Search for the cell housing the specified text and yield its (x, y) center coordinate. 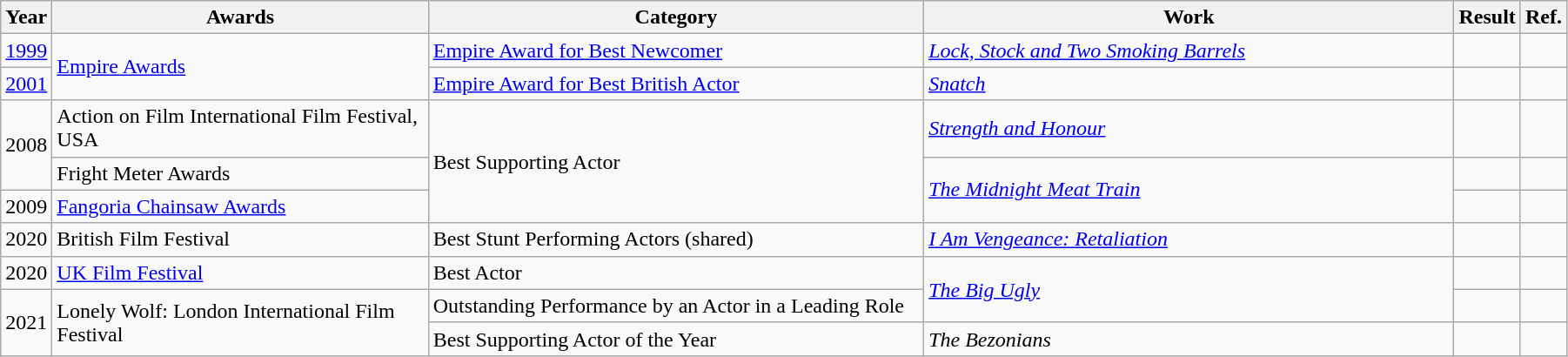
2001 (26, 84)
Strength and Honour (1189, 129)
British Film Festival (240, 239)
Result (1487, 17)
Empire Award for Best Newcomer (675, 51)
Fangoria Chainsaw Awards (240, 206)
Best Supporting Actor of the Year (675, 339)
Lonely Wolf: London International Film Festival (240, 322)
The Midnight Meat Train (1189, 190)
Year (26, 17)
UK Film Festival (240, 273)
Outstanding Performance by an Actor in a Leading Role (675, 306)
Awards (240, 17)
The Big Ugly (1189, 289)
Empire Award for Best British Actor (675, 84)
Fright Meter Awards (240, 173)
I Am Vengeance: Retaliation (1189, 239)
The Bezonians (1189, 339)
Ref. (1544, 17)
Best Actor (675, 273)
1999 (26, 51)
Action on Film International Film Festival, USA (240, 129)
2009 (26, 206)
2008 (26, 145)
Best Supporting Actor (675, 162)
Category (675, 17)
Best Stunt Performing Actors (shared) (675, 239)
Snatch (1189, 84)
2021 (26, 322)
Work (1189, 17)
Lock, Stock and Two Smoking Barrels (1189, 51)
Empire Awards (240, 67)
